For the text-containing cell, return its midpoint in [X, Y] coordinate format. 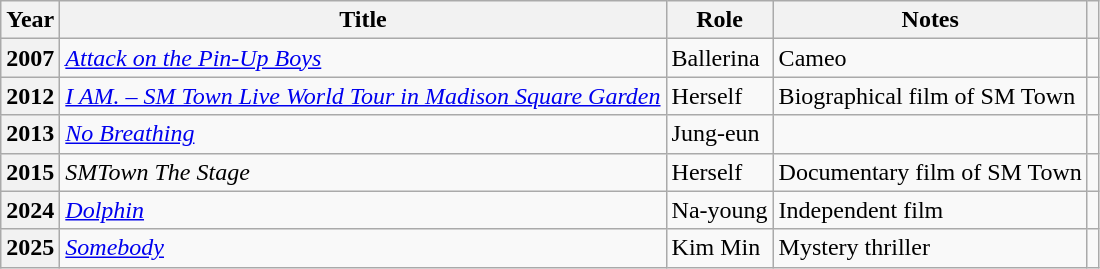
Ballerina [720, 58]
Year [30, 20]
Cameo [930, 58]
Na-young [720, 210]
2007 [30, 58]
Somebody [363, 248]
SMTown The Stage [363, 172]
2013 [30, 134]
Role [720, 20]
Notes [930, 20]
2015 [30, 172]
Independent film [930, 210]
Dolphin [363, 210]
Jung-eun [720, 134]
2024 [30, 210]
Mystery thriller [930, 248]
Biographical film of SM Town [930, 96]
Kim Min [720, 248]
2012 [30, 96]
Title [363, 20]
Attack on the Pin-Up Boys [363, 58]
2025 [30, 248]
I AM. – SM Town Live World Tour in Madison Square Garden [363, 96]
Documentary film of SM Town [930, 172]
No Breathing [363, 134]
